Find where the given text appears and provide that cell's center as [X, Y] coordinate. 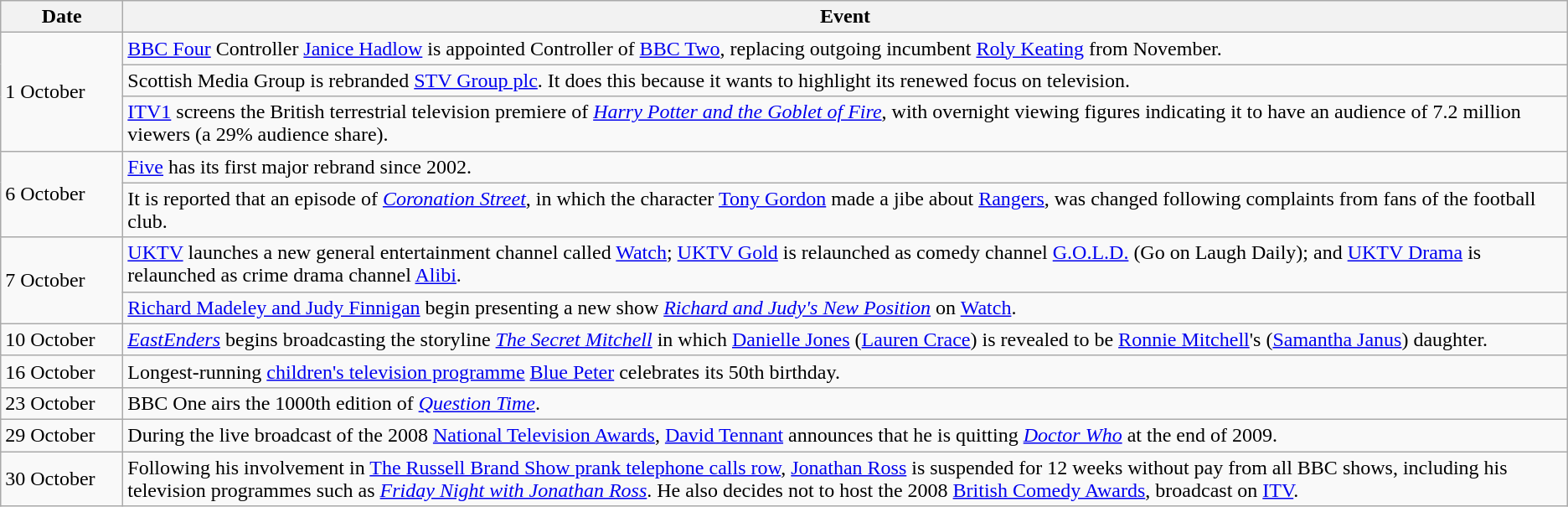
1 October [62, 92]
10 October [62, 339]
Event [845, 17]
6 October [62, 194]
Richard Madeley and Judy Finnigan begin presenting a new show Richard and Judy's New Position on Watch. [845, 308]
Date [62, 17]
During the live broadcast of the 2008 National Television Awards, David Tennant announces that he is quitting Doctor Who at the end of 2009. [845, 435]
BBC Four Controller Janice Hadlow is appointed Controller of BBC Two, replacing outgoing incumbent Roly Keating from November. [845, 49]
Scottish Media Group is rebranded STV Group plc. It does this because it wants to highlight its renewed focus on television. [845, 80]
30 October [62, 478]
BBC One airs the 1000th edition of Question Time. [845, 403]
29 October [62, 435]
Longest-running children's television programme Blue Peter celebrates its 50th birthday. [845, 371]
23 October [62, 403]
16 October [62, 371]
7 October [62, 280]
Five has its first major rebrand since 2002. [845, 167]
